Find where the given text appears and provide that cell's center as (X, Y) coordinate. 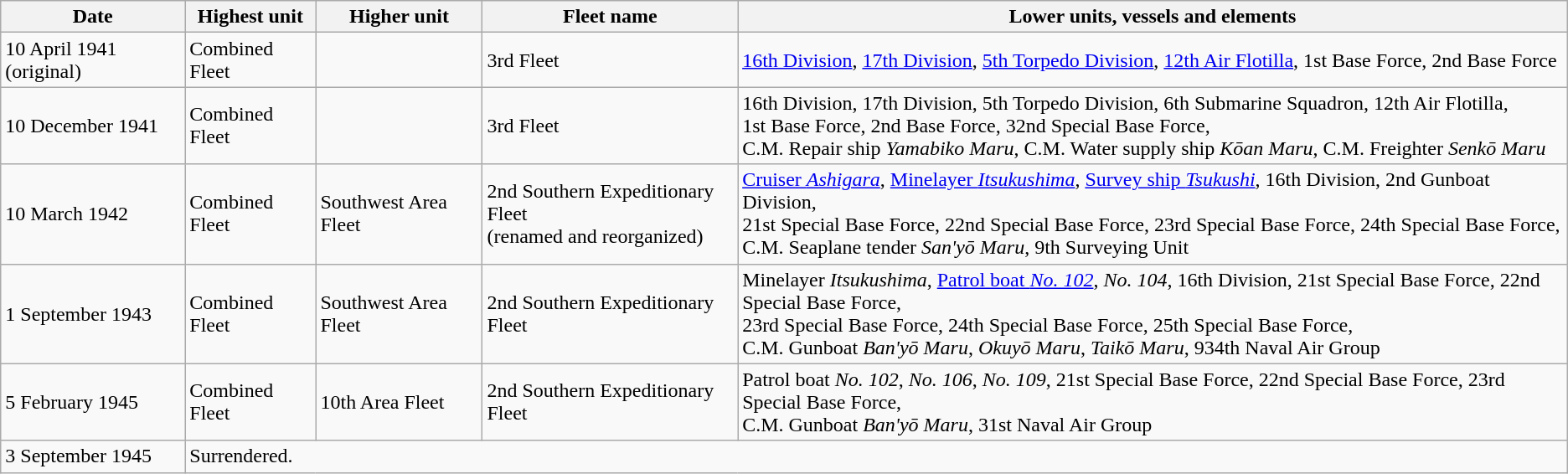
Higher unit (399, 17)
3 September 1945 (93, 456)
10th Area Fleet (399, 402)
5 February 1945 (93, 402)
Surrendered. (876, 456)
2nd Southern Expeditionary Fleet(renamed and reorganized) (610, 214)
10 March 1942 (93, 214)
16th Division, 17th Division, 5th Torpedo Division, 12th Air Flotilla, 1st Base Force, 2nd Base Force (1153, 60)
1 September 1943 (93, 313)
Fleet name (610, 17)
10 April 1941 (original) (93, 60)
Lower units, vessels and elements (1153, 17)
Highest unit (250, 17)
10 December 1941 (93, 126)
Date (93, 17)
